Extract the [x, y] coordinate from the center of the cell holding the provided text.  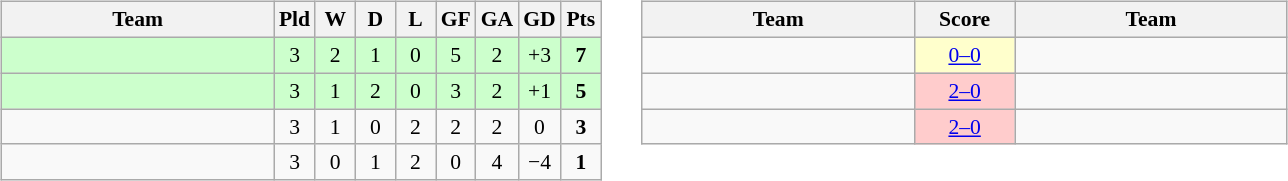
+1 [540, 91]
0–0 [965, 55]
GD [540, 20]
Pld [294, 20]
+3 [540, 55]
Pts [581, 20]
W [335, 20]
L [415, 20]
D [375, 20]
−4 [540, 162]
GF [456, 20]
Score [965, 20]
4 [498, 162]
GA [498, 20]
7 [581, 55]
